Determine the [X, Y] coordinate at the center of the cell enclosing the given text.  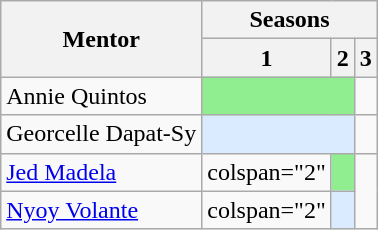
1 [267, 58]
3 [366, 58]
Annie Quintos [102, 96]
Georcelle Dapat-Sy [102, 134]
Nyoy Volante [102, 210]
Mentor [102, 39]
Jed Madela [102, 172]
2 [342, 58]
Seasons [290, 20]
